Return (X, Y) of the center of cell containing provided text 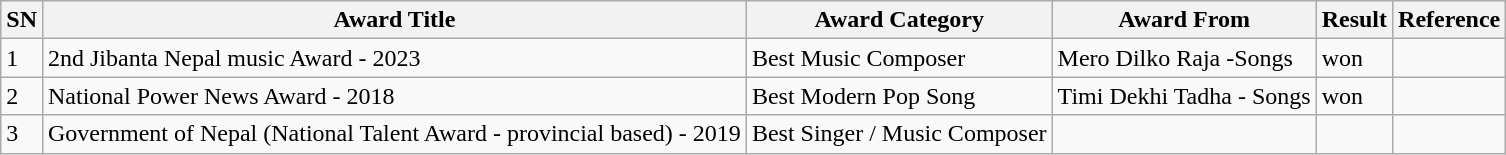
Best Modern Pop Song (899, 96)
SN (22, 20)
1 (22, 58)
Government of Nepal (National Talent Award - provincial based) - 2019 (394, 134)
Reference (1450, 20)
Timi Dekhi Tadha - Songs (1184, 96)
Award Title (394, 20)
2 (22, 96)
3 (22, 134)
National Power News Award - 2018 (394, 96)
Best Singer / Music Composer (899, 134)
Award From (1184, 20)
Result (1354, 20)
Mero Dilko Raja -Songs (1184, 58)
Award Category (899, 20)
Best Music Composer (899, 58)
2nd Jibanta Nepal music Award - 2023 (394, 58)
